Output the (X, Y) coordinate of the center of the cell containing the given text.  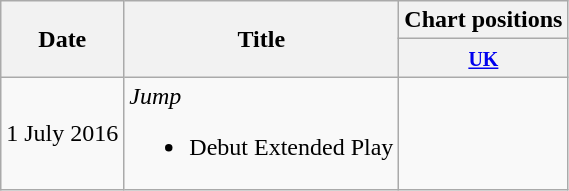
Chart positions (484, 20)
JumpDebut Extended Play (262, 134)
Title (262, 39)
UK (484, 58)
Date (62, 39)
1 July 2016 (62, 134)
